Pinpoint the cell where the given text exists, returning its (x, y) midpoint coordinate. 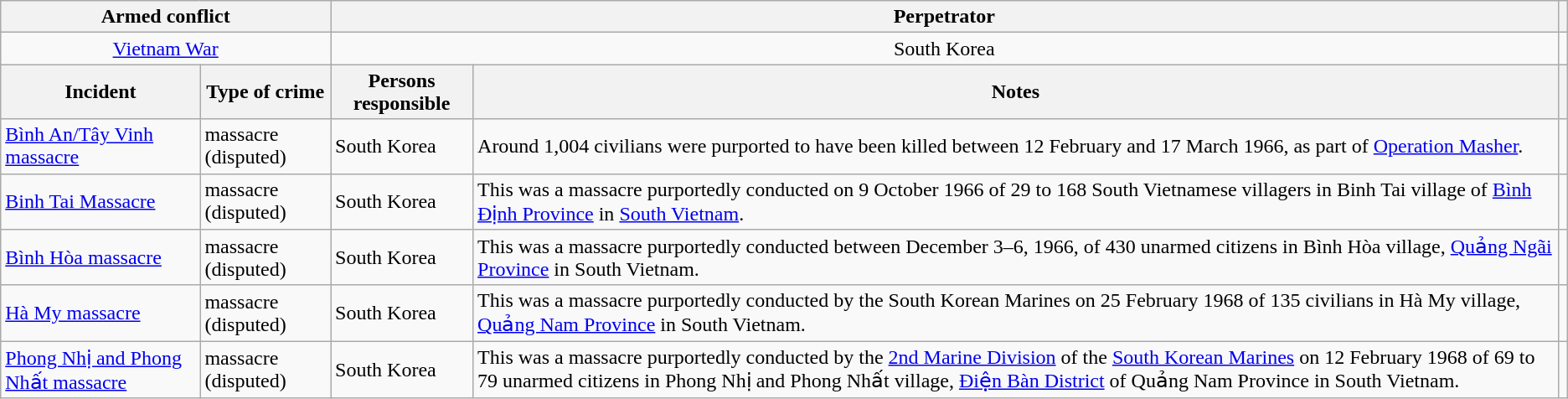
Hà My massacre (101, 313)
Armed conflict (166, 17)
Around 1,004 civilians were purported to have been killed between 12 February and 17 March 1966, as part of Operation Masher. (1016, 146)
Binh Tai Massacre (101, 201)
Bình An/Tây Vinh massacre (101, 146)
Phong Nhị and Phong Nhất massacre (101, 370)
Persons responsible (402, 92)
Vietnam War (166, 49)
Notes (1016, 92)
Incident (101, 92)
Perpetrator (945, 17)
Type of crime (266, 92)
Bình Hòa massacre (101, 258)
